Pinpoint the cell where the given text exists, returning its (X, Y) midpoint coordinate. 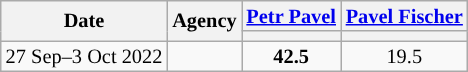
Agency (204, 20)
42.5 (292, 56)
Pavel Fischer (404, 16)
Date (84, 20)
Petr Pavel (292, 16)
27 Sep–3 Oct 2022 (84, 56)
19.5 (404, 56)
